Capture the cell that displays the provided text and extract its [x, y] central coordinate. 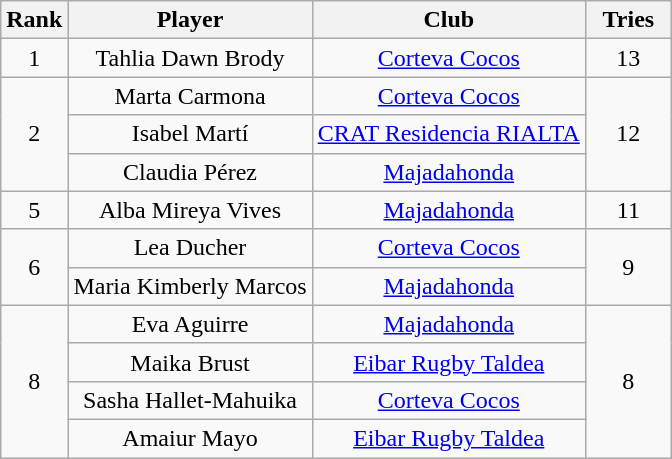
Marta Carmona [190, 96]
1 [34, 58]
Alba Mireya Vives [190, 210]
Tahlia Dawn Brody [190, 58]
11 [628, 210]
13 [628, 58]
Isabel Martí [190, 134]
12 [628, 134]
Sasha Hallet-Mahuika [190, 400]
Maria Kimberly Marcos [190, 286]
Tries [628, 20]
2 [34, 134]
Claudia Pérez [190, 172]
Lea Ducher [190, 248]
Eva Aguirre [190, 324]
6 [34, 267]
5 [34, 210]
CRAT Residencia RIALTA [448, 134]
9 [628, 267]
Amaiur Mayo [190, 438]
Club [448, 20]
Rank [34, 20]
Player [190, 20]
Maika Brust [190, 362]
